Detect which cell encompasses the target text, then output its [X, Y] center coordinate. 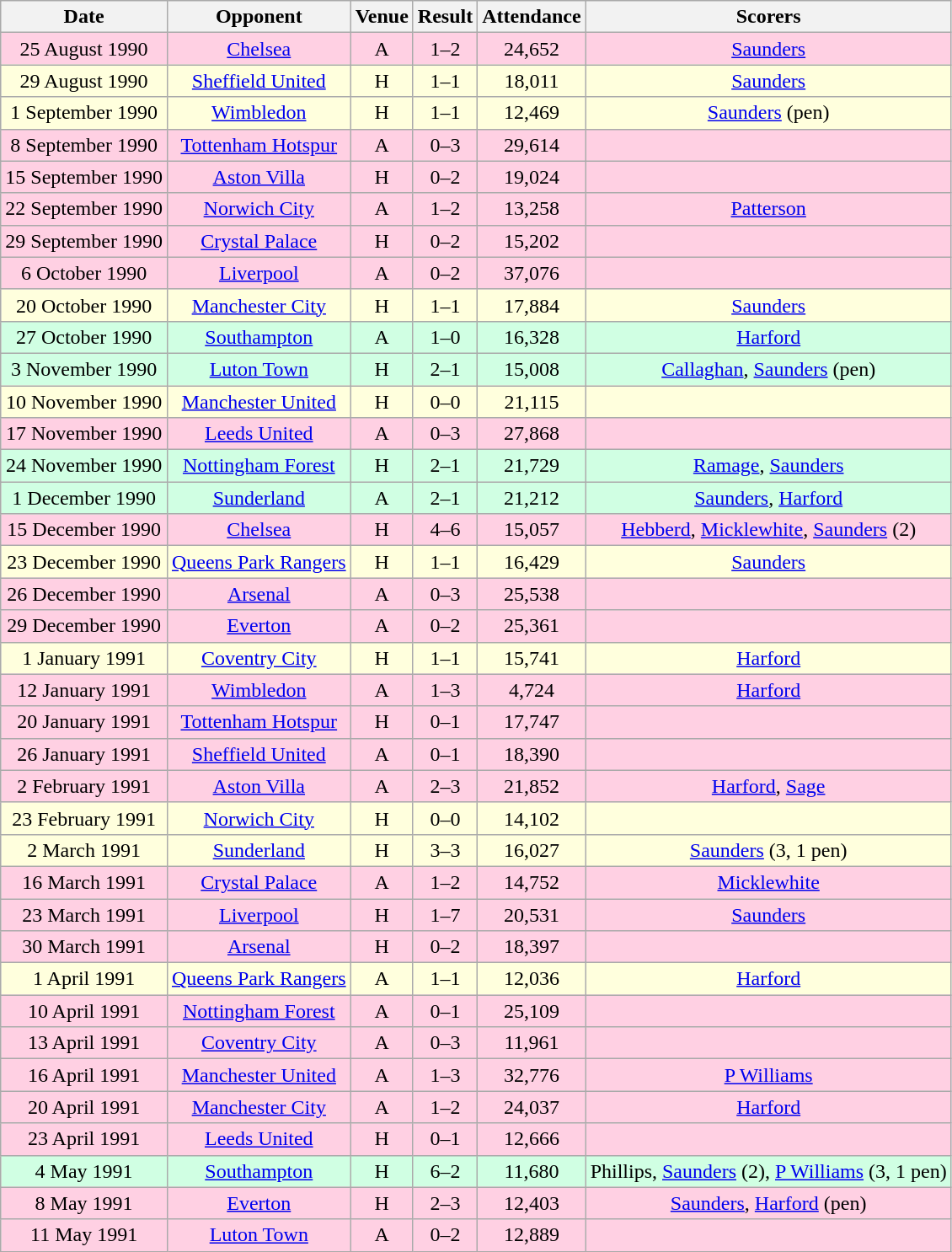
25,109 [532, 1011]
22 September 1990 [84, 209]
21,852 [532, 786]
Saunders, Harford (pen) [768, 1203]
14,102 [532, 818]
6 October 1990 [84, 273]
26 January 1991 [84, 754]
23 March 1991 [84, 914]
6–2 [445, 1171]
8 May 1991 [84, 1203]
1–0 [445, 337]
17 November 1990 [84, 434]
13,258 [532, 209]
29,614 [532, 145]
15,008 [532, 369]
Saunders, Harford [768, 498]
10 April 1991 [84, 1011]
11,961 [532, 1043]
19,024 [532, 177]
26 December 1990 [84, 594]
32,776 [532, 1075]
18,011 [532, 81]
2 March 1991 [84, 850]
15 December 1990 [84, 530]
23 April 1991 [84, 1139]
20 January 1991 [84, 722]
Saunders (pen) [768, 113]
29 December 1990 [84, 626]
15,741 [532, 658]
1 January 1991 [84, 658]
Date [84, 17]
25,361 [532, 626]
1–7 [445, 914]
Result [445, 17]
1 September 1990 [84, 113]
12,403 [532, 1203]
3 November 1990 [84, 369]
37,076 [532, 273]
Opponent [259, 17]
20 October 1990 [84, 305]
Saunders (3, 1 pen) [768, 850]
11,680 [532, 1171]
11 May 1991 [84, 1235]
10 November 1990 [84, 402]
12,666 [532, 1139]
21,212 [532, 498]
25,538 [532, 594]
14,752 [532, 882]
4 May 1991 [84, 1171]
24,652 [532, 49]
4–6 [445, 530]
2 February 1991 [84, 786]
21,729 [532, 466]
1 December 1990 [84, 498]
20,531 [532, 914]
12,469 [532, 113]
15 September 1990 [84, 177]
24 November 1990 [84, 466]
12,889 [532, 1235]
15,202 [532, 241]
25 August 1990 [84, 49]
17,884 [532, 305]
3–3 [445, 850]
12,036 [532, 979]
27,868 [532, 434]
Callaghan, Saunders (pen) [768, 369]
Harford, Sage [768, 786]
24,037 [532, 1107]
16,429 [532, 562]
16,027 [532, 850]
16 March 1991 [84, 882]
Venue [382, 17]
29 September 1990 [84, 241]
20 April 1991 [84, 1107]
1 April 1991 [84, 979]
Ramage, Saunders [768, 466]
16,328 [532, 337]
23 February 1991 [84, 818]
23 December 1990 [84, 562]
P Williams [768, 1075]
Attendance [532, 17]
Hebberd, Micklewhite, Saunders (2) [768, 530]
Micklewhite [768, 882]
Scorers [768, 17]
15,057 [532, 530]
21,115 [532, 402]
16 April 1991 [84, 1075]
17,747 [532, 722]
Phillips, Saunders (2), P Williams (3, 1 pen) [768, 1171]
12 January 1991 [84, 690]
29 August 1990 [84, 81]
18,397 [532, 947]
18,390 [532, 754]
4,724 [532, 690]
8 September 1990 [84, 145]
Patterson [768, 209]
13 April 1991 [84, 1043]
27 October 1990 [84, 337]
30 March 1991 [84, 947]
